Extract the [x, y] coordinate from the center of the cell holding the provided text.  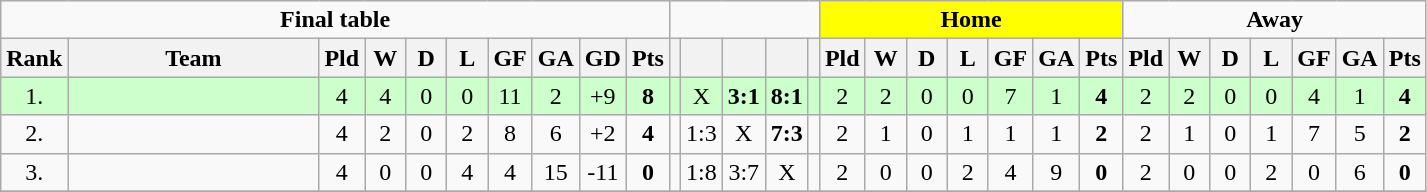
+2 [602, 134]
8:1 [786, 96]
-11 [602, 172]
1:8 [701, 172]
9 [1056, 172]
Rank [34, 58]
+9 [602, 96]
11 [510, 96]
1:3 [701, 134]
GD [602, 58]
Team [194, 58]
2. [34, 134]
Home [970, 20]
Away [1274, 20]
Final table [336, 20]
1. [34, 96]
15 [556, 172]
3:7 [744, 172]
7:3 [786, 134]
3. [34, 172]
3:1 [744, 96]
5 [1360, 134]
